Identify which cell holds the provided text, then report its (X, Y) central coordinate. 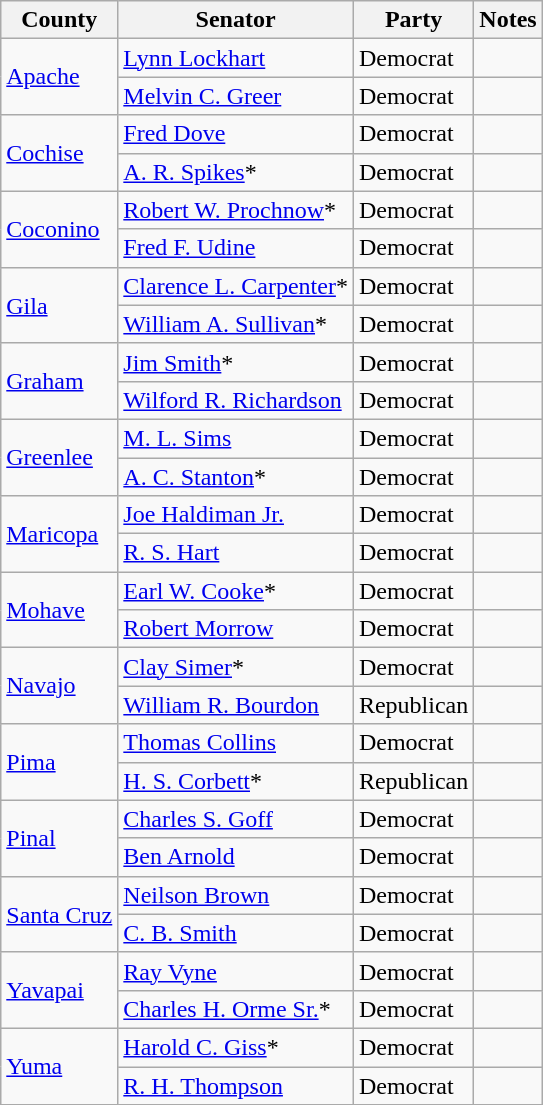
R. H. Thompson (236, 1085)
Thomas Collins (236, 743)
Navajo (60, 686)
Earl W. Cooke* (236, 591)
A. R. Spikes* (236, 172)
Charles H. Orme Sr.* (236, 1009)
Fred F. Udine (236, 248)
Harold C. Giss* (236, 1047)
William R. Bourdon (236, 705)
Party (413, 20)
Ray Vyne (236, 971)
Apache (60, 77)
Mohave (60, 610)
Cochise (60, 153)
County (60, 20)
Yuma (60, 1066)
Greenlee (60, 457)
Gila (60, 305)
Robert W. Prochnow* (236, 210)
Notes (508, 20)
H. S. Corbett* (236, 781)
Pinal (60, 838)
M. L. Sims (236, 438)
Maricopa (60, 534)
Ben Arnold (236, 857)
Melvin C. Greer (236, 96)
Clarence L. Carpenter* (236, 286)
Charles S. Goff (236, 819)
C. B. Smith (236, 933)
Coconino (60, 229)
Jim Smith* (236, 362)
Neilson Brown (236, 895)
Fred Dove (236, 134)
Graham (60, 381)
Lynn Lockhart (236, 58)
Clay Simer* (236, 667)
Robert Morrow (236, 629)
Pima (60, 762)
R. S. Hart (236, 553)
Wilford R. Richardson (236, 400)
Santa Cruz (60, 914)
William A. Sullivan* (236, 324)
Joe Haldiman Jr. (236, 515)
Senator (236, 20)
Yavapai (60, 990)
A. C. Stanton* (236, 477)
